Scan for the cell matching the given text and deliver its [x, y] coordinate at center. 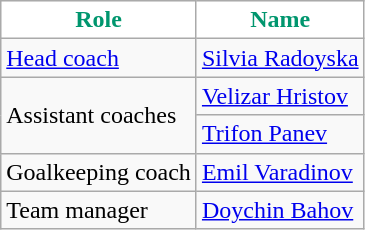
Role [99, 20]
Head coach [99, 58]
Velizar Hristov [280, 96]
Silvia Radoyska [280, 58]
Emil Varadinov [280, 172]
Doychin Bahov [280, 210]
Assistant coaches [99, 115]
Trifon Panev [280, 134]
Goalkeeping coach [99, 172]
Name [280, 20]
Team manager [99, 210]
